Capture the cell that displays the provided text and extract its [x, y] central coordinate. 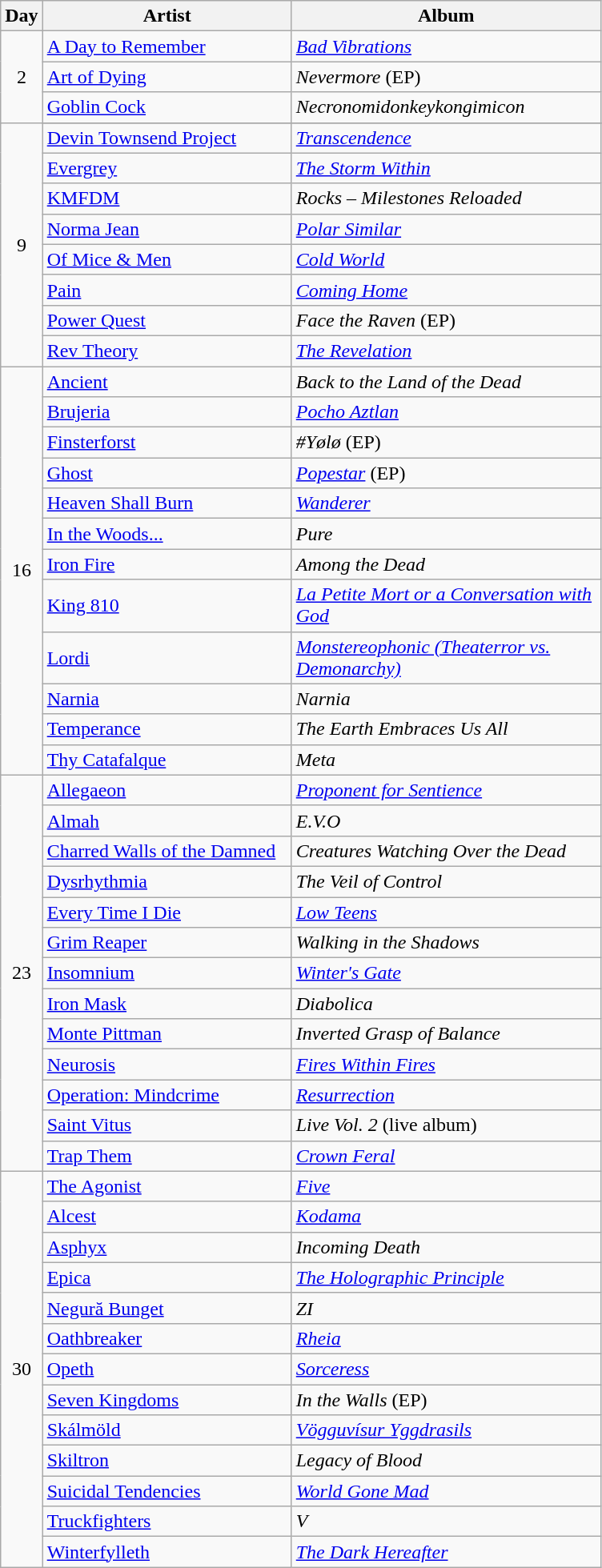
A Day to Remember [167, 46]
Rheia [446, 1338]
Negură Bunget [167, 1308]
Rev Theory [167, 351]
Five [446, 1186]
Day [22, 16]
Polar Similar [446, 229]
World Gone Mad [446, 1491]
16 [22, 571]
Walking in the Shadows [446, 943]
#Yølø (EP) [446, 443]
E.V.O [446, 820]
Heaven Shall Burn [167, 503]
In the Woods... [167, 534]
Artist [167, 16]
The Revelation [446, 351]
Diabolica [446, 1004]
In the Walls (EP) [446, 1400]
Iron Mask [167, 1004]
King 810 [167, 605]
Skiltron [167, 1461]
Skálmöld [167, 1430]
La Petite Mort or a Conversation with God [446, 605]
Trap Them [167, 1156]
Back to the Land of the Dead [446, 382]
Neurosis [167, 1065]
Of Mice & Men [167, 259]
Ghost [167, 473]
9 [22, 244]
Face the Raven (EP) [446, 320]
The Holographic Principle [446, 1277]
Devin Townsend Project [167, 138]
2 [22, 77]
Lordi [167, 658]
Resurrection [446, 1095]
Popestar (EP) [446, 473]
Monte Pittman [167, 1034]
The Veil of Control [446, 881]
The Agonist [167, 1186]
Kodama [446, 1217]
Evergrey [167, 168]
Goblin Cock [167, 107]
The Storm Within [446, 168]
Creatures Watching Over the Dead [446, 851]
Winterfylleth [167, 1552]
Brujeria [167, 412]
Art of Dying [167, 77]
Necronomidonkeykongimicon [446, 107]
Fires Within Fires [446, 1065]
Iron Fire [167, 564]
KMFDM [167, 199]
Cold World [446, 259]
Dysrhythmia [167, 881]
Meta [446, 760]
Temperance [167, 729]
23 [22, 973]
Incoming Death [446, 1247]
Alcest [167, 1217]
Legacy of Blood [446, 1461]
Almah [167, 820]
Wanderer [446, 503]
30 [22, 1369]
Pain [167, 290]
Pure [446, 534]
Allegaeon [167, 790]
Operation: Mindcrime [167, 1095]
The Earth Embraces Us All [446, 729]
Suicidal Tendencies [167, 1491]
Finsterforst [167, 443]
Charred Walls of the Damned [167, 851]
Among the Dead [446, 564]
Asphyx [167, 1247]
Inverted Grasp of Balance [446, 1034]
Vögguvísur Yggdrasils [446, 1430]
Power Quest [167, 320]
Bad Vibrations [446, 46]
Grim Reaper [167, 943]
Ancient [167, 382]
Oathbreaker [167, 1338]
Opeth [167, 1369]
V [446, 1522]
Saint Vitus [167, 1125]
Nevermore (EP) [446, 77]
Monstereophonic (Theaterror vs. Demonarchy) [446, 658]
Coming Home [446, 290]
Epica [167, 1277]
Transcendence [446, 138]
Every Time I Die [167, 912]
Winter's Gate [446, 973]
Insomnium [167, 973]
Crown Feral [446, 1156]
Rocks – Milestones Reloaded [446, 199]
Thy Catafalque [167, 760]
Live Vol. 2 (live album) [446, 1125]
Sorceress [446, 1369]
Truckfighters [167, 1522]
Low Teens [446, 912]
Album [446, 16]
Norma Jean [167, 229]
The Dark Hereafter [446, 1552]
Seven Kingdoms [167, 1400]
ZI [446, 1308]
Proponent for Sentience [446, 790]
Pocho Aztlan [446, 412]
